Scan for the cell matching the given text and deliver its [x, y] coordinate at center. 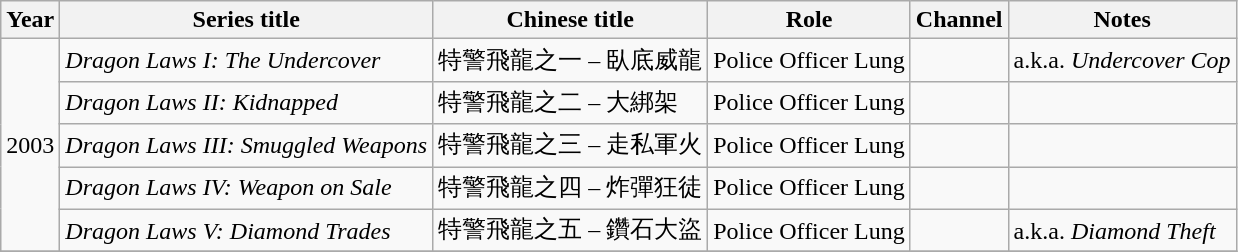
Dragon Laws I: The Undercover [246, 60]
Notes [1122, 20]
a.k.a. Diamond Theft [1122, 230]
2003 [30, 146]
Role [810, 20]
特警飛龍之三 – 走私軍火 [570, 146]
特警飛龍之四 – 炸彈狂徒 [570, 188]
Dragon Laws IV: Weapon on Sale [246, 188]
特警飛龍之五 – 鑽石大盜 [570, 230]
Dragon Laws V: Diamond Trades [246, 230]
Chinese title [570, 20]
Dragon Laws III: Smuggled Weapons [246, 146]
特警飛龍之二 – 大綁架 [570, 102]
a.k.a. Undercover Cop [1122, 60]
Channel [959, 20]
特警飛龍之一 – 臥底威龍 [570, 60]
Dragon Laws II: Kidnapped [246, 102]
Series title [246, 20]
Year [30, 20]
